Find where the given text appears and provide that cell's center as [x, y] coordinate. 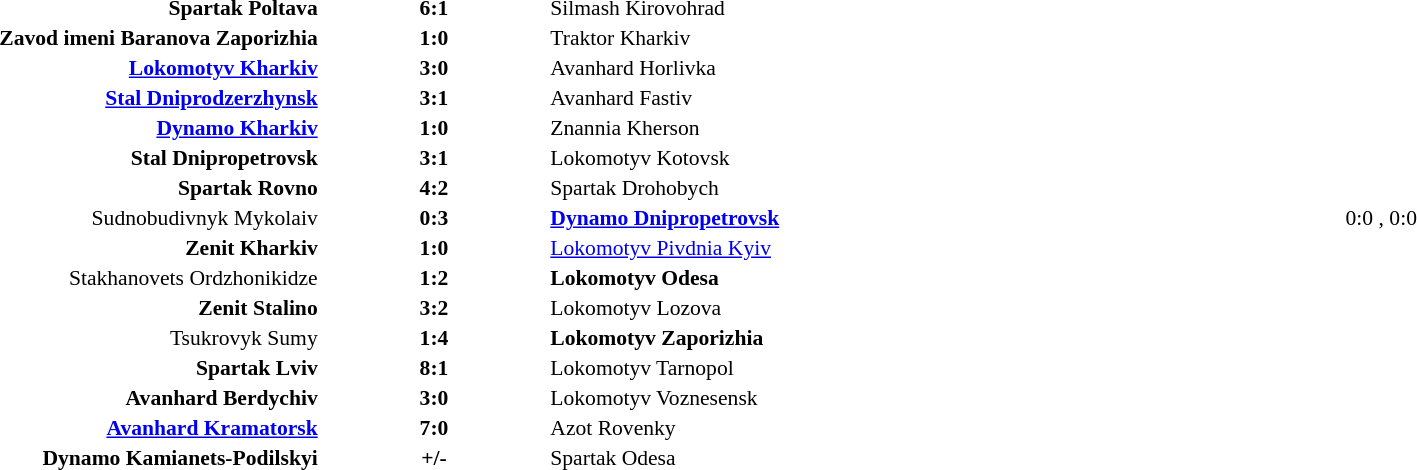
1:2 [434, 278]
Znannia Kherson [738, 128]
Lokomotyv Zaporizhia [738, 338]
0:3 [434, 218]
1:4 [434, 338]
Dynamo Dnipropetrovsk [738, 218]
3:2 [434, 308]
Lokomotyv Voznesensk [738, 398]
Lokomotyv Kotovsk [738, 158]
Azot Rovenky [738, 428]
7:0 [434, 428]
Traktor Kharkiv [738, 38]
Avanhard Horlivka [738, 68]
Lokomotyv Tarnopol [738, 368]
Lokomotyv Lozova [738, 308]
Spartak Drohobych [738, 188]
4:2 [434, 188]
8:1 [434, 368]
Lokomotyv Odesa [738, 278]
Lokomotyv Pivdnia Kyiv [738, 248]
Avanhard Fastiv [738, 98]
